Determine the (X, Y) coordinate at the center of the cell enclosing the given text.  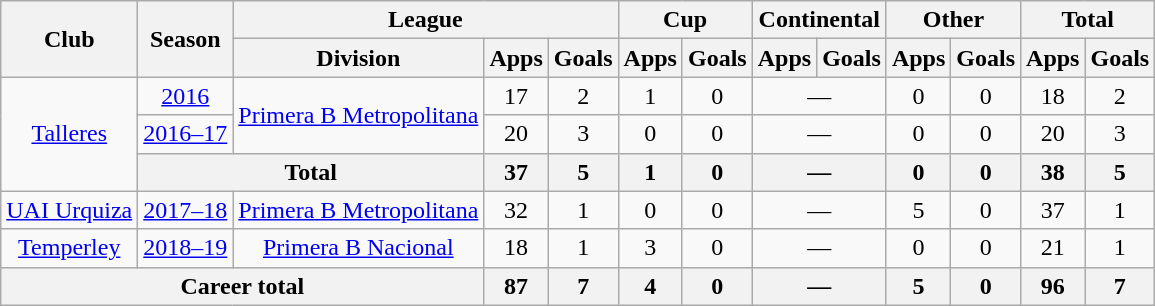
38 (1053, 172)
Other (953, 20)
2017–18 (186, 210)
2016–17 (186, 134)
Temperley (70, 248)
96 (1053, 286)
4 (650, 286)
Primera B Nacional (358, 248)
League (426, 20)
32 (516, 210)
Talleres (70, 134)
Continental (819, 20)
2016 (186, 96)
UAI Urquiza (70, 210)
Club (70, 39)
21 (1053, 248)
Season (186, 39)
2018–19 (186, 248)
Career total (242, 286)
17 (516, 96)
Cup (685, 20)
87 (516, 286)
Division (358, 58)
